Output the (X, Y) coordinate of the center of the cell containing the given text.  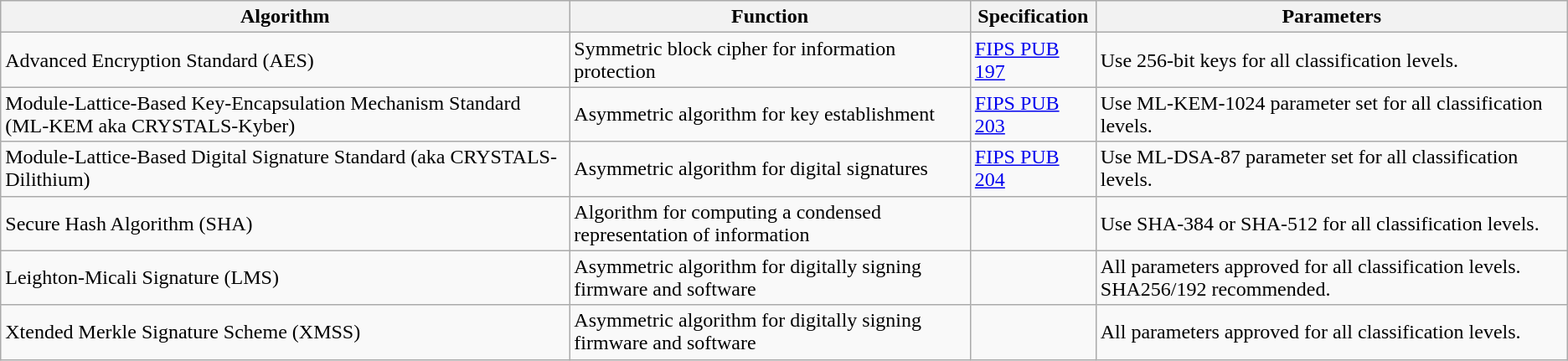
Leighton-Micali Signature (LMS) (285, 278)
Module-Lattice-Based Digital Signature Standard (aka CRYSTALS-Dilithium) (285, 169)
Specification (1033, 17)
Secure Hash Algorithm (SHA) (285, 223)
Function (770, 17)
All parameters approved for all classification levels. SHA256/192 recommended. (1332, 278)
Algorithm (285, 17)
Xtended Merkle Signature Scheme (XMSS) (285, 332)
Algorithm for computing a condensed representation of information (770, 223)
Asymmetric algorithm for key establishment (770, 114)
Symmetric block cipher for information protection (770, 60)
Asymmetric algorithm for digital signatures (770, 169)
FIPS PUB 203 (1033, 114)
Use ML-KEM-1024 parameter set for all classification levels. (1332, 114)
FIPS PUB 204 (1033, 169)
All parameters approved for all classification levels. (1332, 332)
Parameters (1332, 17)
Use ML-DSA-87 parameter set for all classification levels. (1332, 169)
Use 256-bit keys for all classification levels. (1332, 60)
Module-Lattice-Based Key-Encapsulation Mechanism Standard (ML-KEM aka CRYSTALS-Kyber) (285, 114)
Use SHA-384 or SHA-512 for all classification levels. (1332, 223)
Advanced Encryption Standard (AES) (285, 60)
FIPS PUB 197 (1033, 60)
